Find where the given text appears and provide that cell's center as (x, y) coordinate. 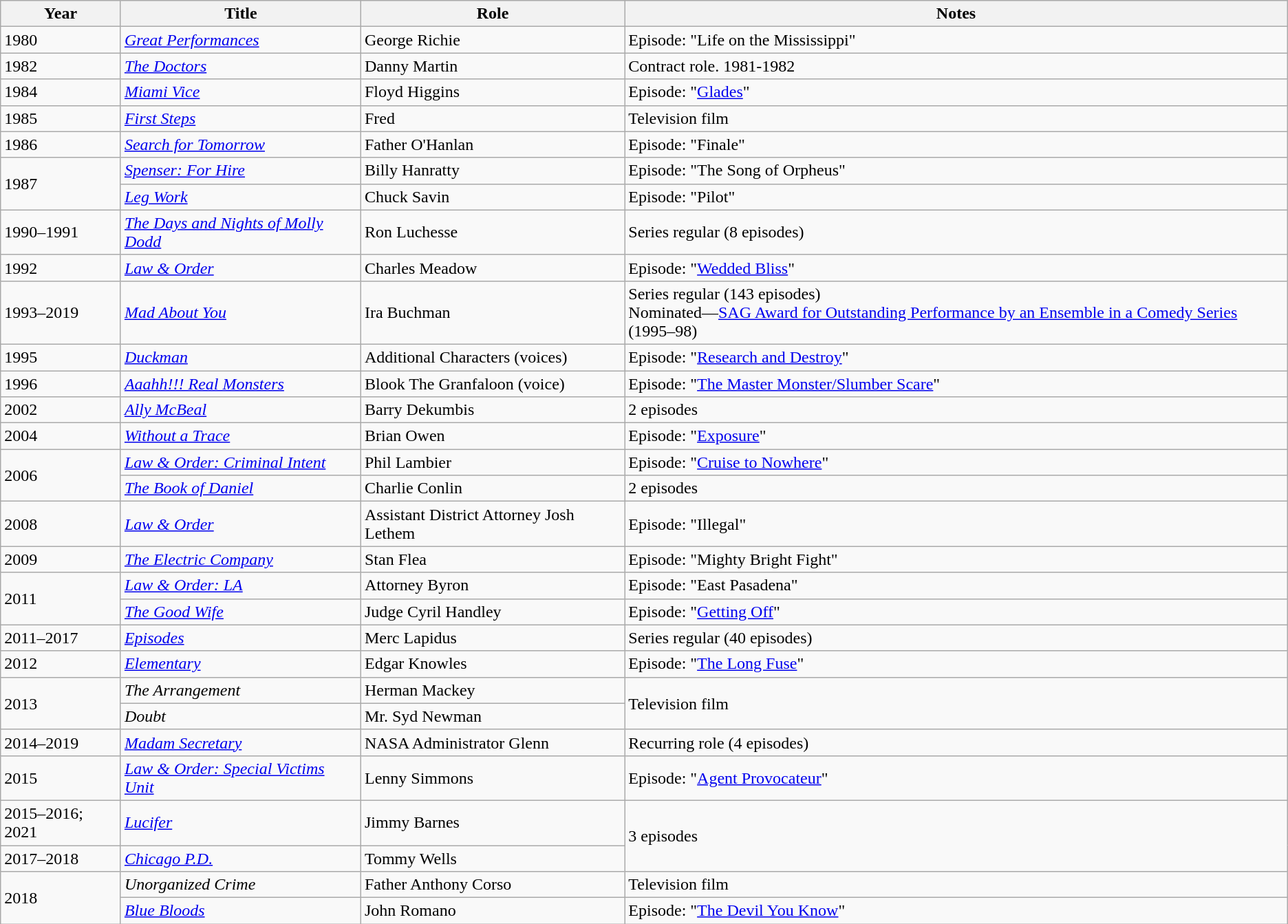
3 episodes (956, 835)
George Richie (493, 40)
Law & Order: Special Victims Unit (241, 777)
1980 (61, 40)
1985 (61, 118)
Episode: "The Master Monster/Slumber Scare" (956, 383)
Father O'Hanlan (493, 144)
Brian Owen (493, 436)
Year (61, 14)
Series regular (8 episodes) (956, 233)
Edgar Knowles (493, 664)
1987 (61, 184)
1990–1991 (61, 233)
Additional Characters (voices) (493, 357)
The Days and Nights of Molly Dodd (241, 233)
Leg Work (241, 197)
2008 (61, 524)
Episode: "Research and Destroy" (956, 357)
Episode: "Pilot" (956, 197)
Episode: "Mighty Bright Fight" (956, 559)
Jimmy Barnes (493, 823)
Merc Lapidus (493, 638)
Episode: "The Song of Orpheus" (956, 171)
Search for Tomorrow (241, 144)
Mr. Syd Newman (493, 716)
The Book of Daniel (241, 488)
The Good Wife (241, 612)
2013 (61, 703)
Episode: "Life on the Mississippi" (956, 40)
Phil Lambier (493, 462)
Episode: "Glades" (956, 92)
Role (493, 14)
Tommy Wells (493, 858)
2015 (61, 777)
Father Anthony Corso (493, 885)
2011–2017 (61, 638)
Episode: "Finale" (956, 144)
Aaahh!!! Real Monsters (241, 383)
2002 (61, 410)
Law & Order: LA (241, 585)
Assistant District Attorney Josh Lethem (493, 524)
Episode: "The Devil You Know" (956, 911)
Title (241, 14)
2017–2018 (61, 858)
Series regular (143 episodes)Nominated—SAG Award for Outstanding Performance by an Ensemble in a Comedy Series (1995–98) (956, 312)
The Doctors (241, 66)
Fred (493, 118)
Without a Trace (241, 436)
1986 (61, 144)
Contract role. 1981-1982 (956, 66)
1982 (61, 66)
Ira Buchman (493, 312)
Danny Martin (493, 66)
Spenser: For Hire (241, 171)
Mad About You (241, 312)
Duckman (241, 357)
Episode: "Wedded Bliss" (956, 268)
Elementary (241, 664)
The Electric Company (241, 559)
Stan Flea (493, 559)
1993–2019 (61, 312)
First Steps (241, 118)
Attorney Byron (493, 585)
Chicago P.D. (241, 858)
Unorganized Crime (241, 885)
Lenny Simmons (493, 777)
Series regular (40 episodes) (956, 638)
2004 (61, 436)
2012 (61, 664)
Episode: "East Pasadena" (956, 585)
Ron Luchesse (493, 233)
Episode: "Cruise to Nowhere" (956, 462)
1984 (61, 92)
Episode: "Getting Off" (956, 612)
Episodes (241, 638)
Barry Dekumbis (493, 410)
Charlie Conlin (493, 488)
John Romano (493, 911)
Madam Secretary (241, 742)
Herman Mackey (493, 690)
Episode: "Illegal" (956, 524)
NASA Administrator Glenn (493, 742)
2015–2016; 2021 (61, 823)
Miami Vice (241, 92)
2009 (61, 559)
Lucifer (241, 823)
Ally McBeal (241, 410)
Episode: "Exposure" (956, 436)
Great Performances (241, 40)
2011 (61, 599)
1992 (61, 268)
The Arrangement (241, 690)
1995 (61, 357)
Charles Meadow (493, 268)
Billy Hanratty (493, 171)
Doubt (241, 716)
Notes (956, 14)
Law & Order: Criminal Intent (241, 462)
2018 (61, 898)
Chuck Savin (493, 197)
Blook The Granfaloon (voice) (493, 383)
Blue Bloods (241, 911)
Judge Cyril Handley (493, 612)
Floyd Higgins (493, 92)
2014–2019 (61, 742)
Episode: "The Long Fuse" (956, 664)
Episode: "Agent Provocateur" (956, 777)
Recurring role (4 episodes) (956, 742)
2006 (61, 475)
1996 (61, 383)
